Find where the given text appears and provide that cell's center as [X, Y] coordinate. 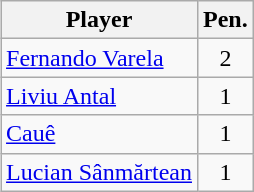
Lucian Sânmărtean [100, 172]
Liviu Antal [100, 96]
Fernando Varela [100, 58]
Pen. [226, 20]
Cauê [100, 134]
Player [100, 20]
2 [226, 58]
